For the text-containing cell, return its midpoint in [x, y] coordinate format. 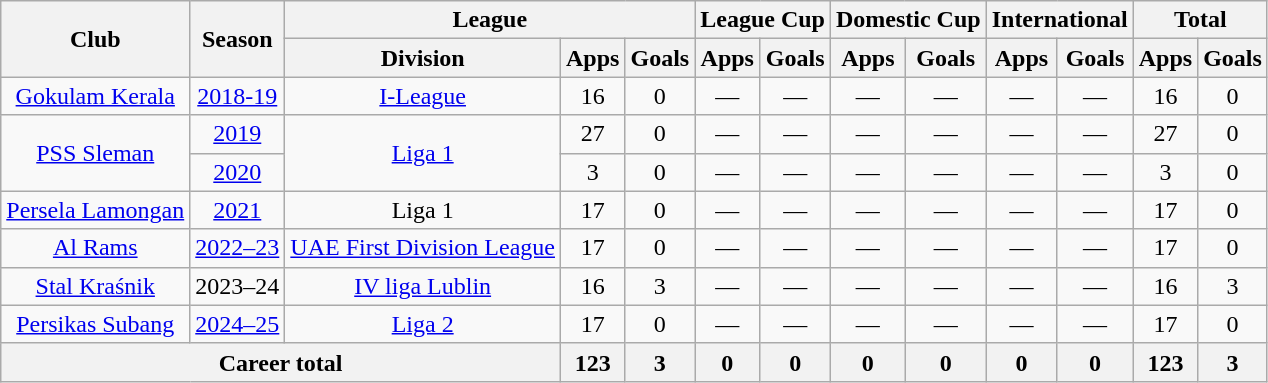
2020 [238, 172]
International [1060, 20]
2021 [238, 210]
Liga 2 [423, 324]
Domestic Cup [908, 20]
League Cup [763, 20]
Al Rams [96, 248]
IV liga Lublin [423, 286]
Persela Lamongan [96, 210]
Persikas Subang [96, 324]
League [490, 20]
I-League [423, 96]
Division [423, 58]
2019 [238, 134]
Stal Kraśnik [96, 286]
2024–25 [238, 324]
PSS Sleman [96, 153]
Season [238, 39]
2023–24 [238, 286]
Club [96, 39]
Total [1200, 20]
2018-19 [238, 96]
Career total [281, 362]
UAE First Division League [423, 248]
2022–23 [238, 248]
Gokulam Kerala [96, 96]
